Identify which cell holds the provided text, then report its (X, Y) central coordinate. 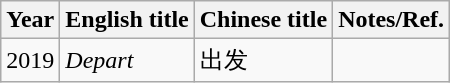
Chinese title (263, 20)
2019 (30, 60)
Notes/Ref. (392, 20)
English title (127, 20)
Year (30, 20)
Depart (127, 60)
出发 (263, 60)
